Capture the cell that displays the provided text and extract its (X, Y) central coordinate. 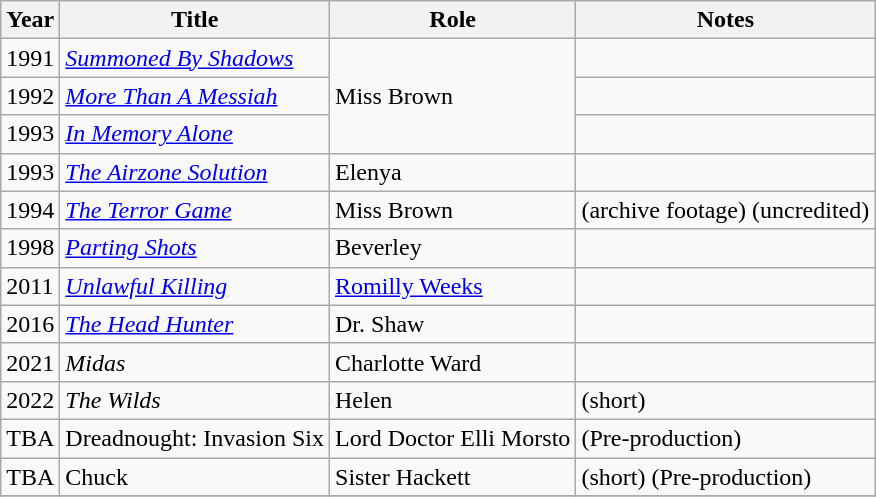
Elenya (453, 172)
2021 (30, 362)
Lord Doctor Elli Morsto (453, 438)
Dr. Shaw (453, 324)
1994 (30, 210)
Title (195, 20)
Role (453, 20)
Romilly Weeks (453, 286)
2016 (30, 324)
The Terror Game (195, 210)
2022 (30, 400)
Midas (195, 362)
(archive footage) (uncredited) (726, 210)
Beverley (453, 248)
In Memory Alone (195, 134)
Summoned By Shadows (195, 58)
Helen (453, 400)
Year (30, 20)
The Airzone Solution (195, 172)
Dreadnought: Invasion Six (195, 438)
1991 (30, 58)
The Wilds (195, 400)
Charlotte Ward (453, 362)
Sister Hackett (453, 477)
1998 (30, 248)
(short) (726, 400)
Notes (726, 20)
(Pre-production) (726, 438)
Chuck (195, 477)
1992 (30, 96)
Parting Shots (195, 248)
2011 (30, 286)
The Head Hunter (195, 324)
More Than A Messiah (195, 96)
(short) (Pre-production) (726, 477)
Unlawful Killing (195, 286)
